Detect which cell encompasses the target text, then output its [X, Y] center coordinate. 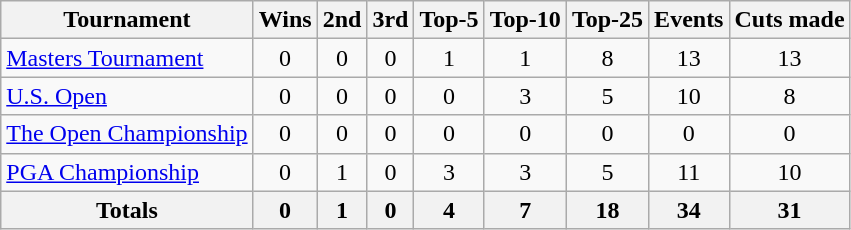
Top-5 [449, 20]
7 [525, 210]
31 [790, 210]
Top-10 [525, 20]
Cuts made [790, 20]
U.S. Open [127, 96]
3rd [390, 20]
PGA Championship [127, 172]
The Open Championship [127, 134]
Wins [285, 20]
34 [689, 210]
2nd [342, 20]
Masters Tournament [127, 58]
Totals [127, 210]
11 [689, 172]
4 [449, 210]
Top-25 [607, 20]
Tournament [127, 20]
18 [607, 210]
Events [689, 20]
